From the cell containing the given text, extract its center point as [x, y] coordinate. 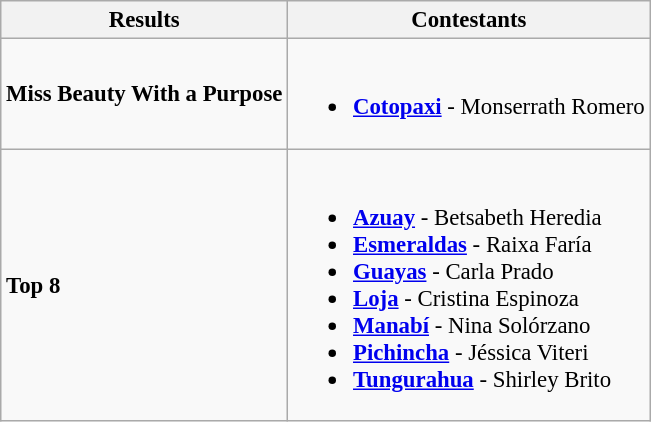
Miss Beauty With a Purpose [144, 94]
Contestants [469, 20]
Results [144, 20]
Top 8 [144, 285]
Cotopaxi - Monserrath Romero [469, 94]
